Find where the given text appears and provide that cell's center as (X, Y) coordinate. 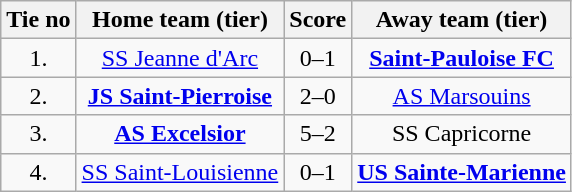
2–0 (318, 96)
SS Jeanne d'Arc (180, 58)
US Sainte-Marienne (462, 172)
Tie no (38, 20)
SS Capricorne (462, 134)
Away team (tier) (462, 20)
4. (38, 172)
AS Excelsior (180, 134)
1. (38, 58)
2. (38, 96)
AS Marsouins (462, 96)
Score (318, 20)
Saint-Pauloise FC (462, 58)
3. (38, 134)
Home team (tier) (180, 20)
5–2 (318, 134)
JS Saint-Pierroise (180, 96)
SS Saint-Louisienne (180, 172)
